Return [X, Y] of the center of cell containing provided text 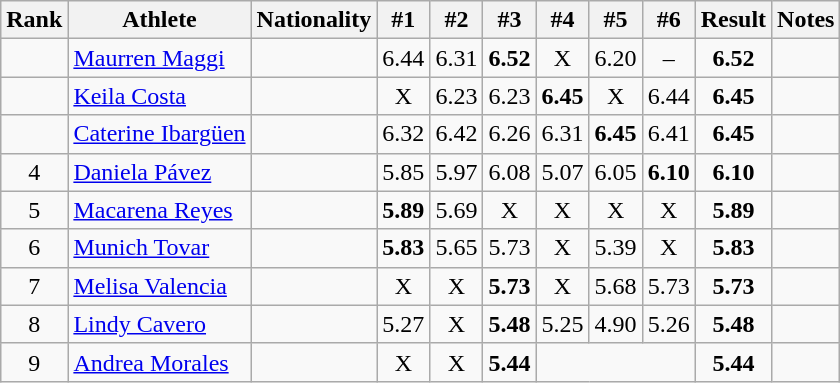
5.27 [404, 324]
4 [34, 172]
Munich Tovar [160, 248]
#3 [510, 20]
6.05 [616, 172]
#1 [404, 20]
Daniela Pávez [160, 172]
#2 [456, 20]
7 [34, 286]
Lindy Cavero [160, 324]
8 [34, 324]
Melisa Valencia [160, 286]
6.41 [668, 134]
5.68 [616, 286]
6.32 [404, 134]
6 [34, 248]
5 [34, 210]
– [668, 58]
Rank [34, 20]
5.07 [562, 172]
Maurren Maggi [160, 58]
6.26 [510, 134]
6.42 [456, 134]
Result [733, 20]
4.90 [616, 324]
Caterine Ibargüen [160, 134]
5.39 [616, 248]
Notes [806, 20]
#4 [562, 20]
6.08 [510, 172]
6.20 [616, 58]
Keila Costa [160, 96]
5.65 [456, 248]
5.26 [668, 324]
Macarena Reyes [160, 210]
5.69 [456, 210]
9 [34, 362]
Andrea Morales [160, 362]
Nationality [314, 20]
5.85 [404, 172]
#5 [616, 20]
Athlete [160, 20]
#6 [668, 20]
5.97 [456, 172]
5.25 [562, 324]
